Extract the (x, y) coordinate from the center of the cell holding the provided text.  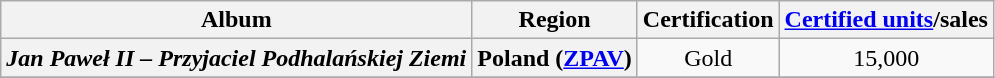
Certification (708, 20)
15,000 (886, 58)
Gold (708, 58)
Album (236, 20)
Jan Paweł II – Przyjaciel Podhalańskiej Ziemi (236, 58)
Poland (ZPAV) (555, 58)
Region (555, 20)
Certified units/sales (886, 20)
